From the cell containing the given text, extract its center point as [X, Y] coordinate. 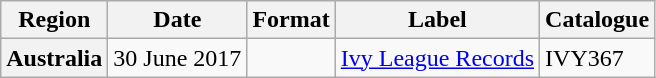
Australia [54, 58]
Format [291, 20]
30 June 2017 [178, 58]
Ivy League Records [437, 58]
Region [54, 20]
Date [178, 20]
Label [437, 20]
Catalogue [598, 20]
IVY367 [598, 58]
